Search for the cell housing the specified text and yield its [X, Y] center coordinate. 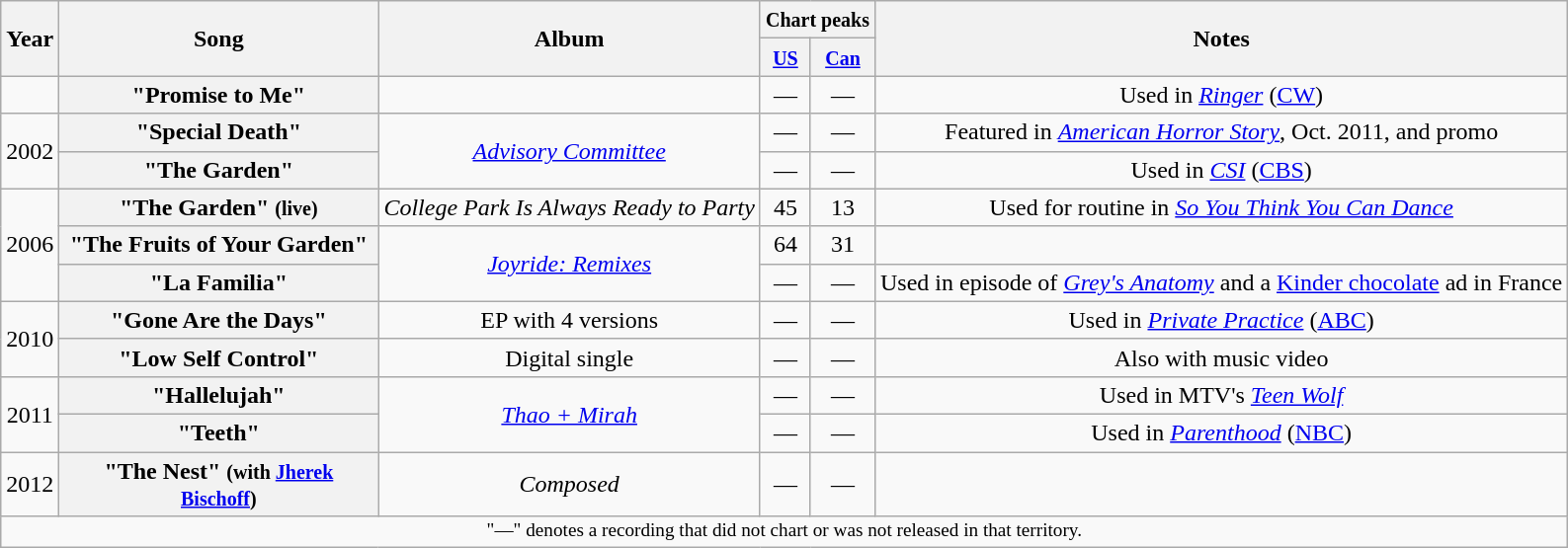
Used in episode of Grey's Anatomy and a Kinder chocolate ad in France [1221, 282]
31 [842, 245]
64 [784, 245]
2006 [30, 245]
"Special Death" [219, 132]
Used in Private Practice (ABC) [1221, 320]
Chart peaks [817, 20]
Can [842, 57]
Year [30, 39]
Featured in American Horror Story, Oct. 2011, and promo [1221, 132]
US [784, 57]
Used in Parenthood (NBC) [1221, 432]
Album [569, 39]
College Park Is Always Ready to Party [569, 207]
2011 [30, 414]
Digital single [569, 357]
45 [784, 207]
2002 [30, 151]
Used in Ringer (CW) [1221, 95]
"Teeth" [219, 432]
"Gone Are the Days" [219, 320]
"The Garden" [219, 170]
2012 [30, 484]
Thao + Mirah [569, 414]
"The Nest" (with Jherek Bischoff) [219, 484]
Used for routine in So You Think You Can Dance [1221, 207]
EP with 4 versions [569, 320]
Used in CSI (CBS) [1221, 170]
"The Garden" (live) [219, 207]
Advisory Committee [569, 151]
"The Fruits of Your Garden" [219, 245]
Used in MTV's Teen Wolf [1221, 395]
"Promise to Me" [219, 95]
"La Familia" [219, 282]
Also with music video [1221, 357]
Composed [569, 484]
Notes [1221, 39]
13 [842, 207]
"—" denotes a recording that did not chart or was not released in that territory. [784, 532]
Song [219, 39]
"Hallelujah" [219, 395]
"Low Self Control" [219, 357]
2010 [30, 339]
Joyride: Remixes [569, 264]
